Locate the cell with the specified text and output its (X, Y) center coordinate. 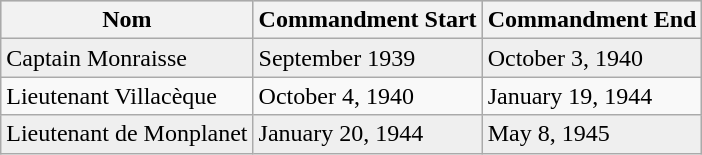
May 8, 1945 (592, 134)
Captain Monraisse (127, 58)
October 3, 1940 (592, 58)
Lieutenant Villacèque (127, 96)
Commandment Start (368, 20)
Nom (127, 20)
January 20, 1944 (368, 134)
January 19, 1944 (592, 96)
October 4, 1940 (368, 96)
September 1939 (368, 58)
Lieutenant de Monplanet (127, 134)
Commandment End (592, 20)
